Detect which cell encompasses the target text, then output its [X, Y] center coordinate. 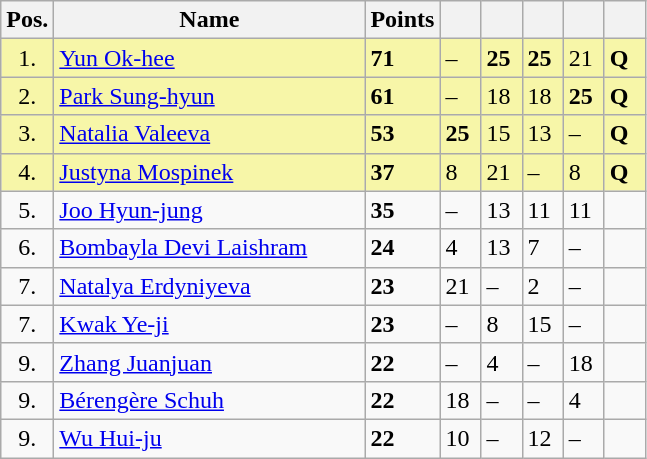
71 [402, 58]
6. [28, 248]
Kwak Ye-ji [210, 324]
2. [28, 96]
2 [542, 286]
Park Sung-hyun [210, 96]
Name [210, 20]
Bérengère Schuh [210, 400]
12 [542, 438]
5. [28, 210]
1. [28, 58]
Natalya Erdyniyeva [210, 286]
7 [542, 248]
Natalia Valeeva [210, 134]
61 [402, 96]
4. [28, 172]
10 [460, 438]
53 [402, 134]
37 [402, 172]
24 [402, 248]
Justyna Mospinek [210, 172]
Joo Hyun-jung [210, 210]
Yun Ok-hee [210, 58]
Wu Hui-ju [210, 438]
Bombayla Devi Laishram [210, 248]
Points [402, 20]
3. [28, 134]
35 [402, 210]
Zhang Juanjuan [210, 362]
Pos. [28, 20]
